Provide the [X, Y] coordinate of the cell's center where the given text is located.  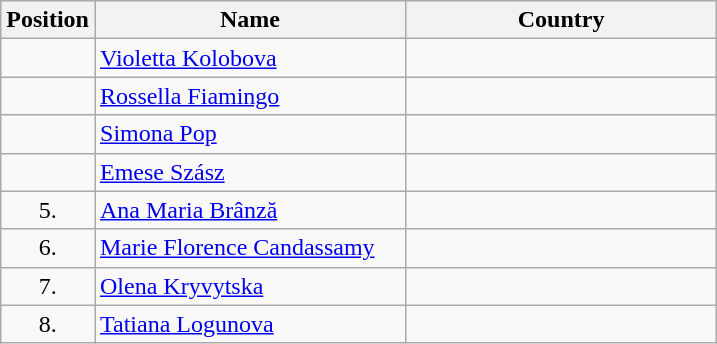
6. [48, 248]
8. [48, 324]
5. [48, 210]
Simona Pop [250, 134]
Violetta Kolobova [250, 58]
Ana Maria Brânză [250, 210]
Country [562, 20]
Name [250, 20]
Rossella Fiamingo [250, 96]
Marie Florence Candassamy [250, 248]
Tatiana Logunova [250, 324]
Position [48, 20]
Emese Szász [250, 172]
7. [48, 286]
Olena Kryvytska [250, 286]
